From the cell containing the given text, extract its center point as [x, y] coordinate. 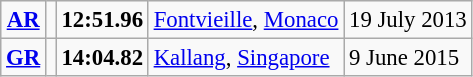
AR [24, 20]
GR [24, 58]
9 June 2015 [408, 58]
14:04.82 [102, 58]
19 July 2013 [408, 20]
Kallang, Singapore [246, 58]
12:51.96 [102, 20]
Fontvieille, Monaco [246, 20]
